Detect which cell encompasses the target text, then output its [X, Y] center coordinate. 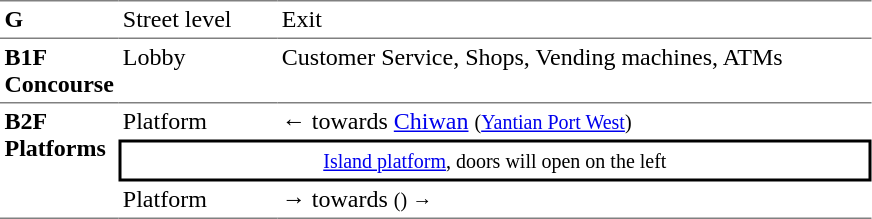
← towards Chiwan (Yantian Port West) [574, 122]
Exit [574, 19]
Street level [198, 19]
Lobby [198, 71]
Platform [198, 122]
Customer Service, Shops, Vending machines, ATMs [574, 71]
B1FConcourse [59, 71]
G [59, 19]
Island platform, doors will open on the left [494, 161]
